Output the (X, Y) coordinate of the center of the cell containing the given text.  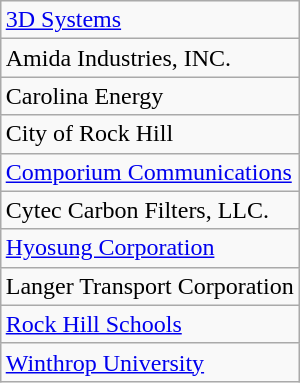
Winthrop University (150, 362)
Cytec Carbon Filters, LLC. (150, 210)
Comporium Communications (150, 172)
Hyosung Corporation (150, 248)
Carolina Energy (150, 96)
City of Rock Hill (150, 134)
3D Systems (150, 20)
Rock Hill Schools (150, 324)
Amida Industries, INC. (150, 58)
Langer Transport Corporation (150, 286)
